Search for the cell housing the specified text and yield its (X, Y) center coordinate. 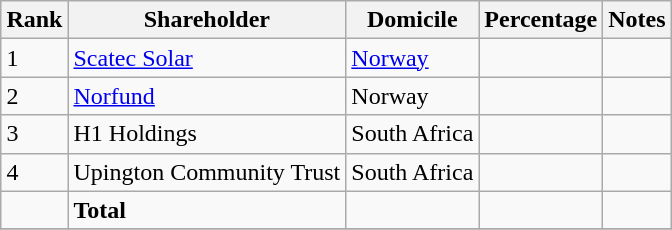
Total (207, 210)
Norfund (207, 96)
3 (34, 134)
Domicile (412, 20)
4 (34, 172)
Upington Community Trust (207, 172)
Notes (637, 20)
Scatec Solar (207, 58)
2 (34, 96)
Rank (34, 20)
1 (34, 58)
Percentage (541, 20)
Shareholder (207, 20)
H1 Holdings (207, 134)
